Identify which cell holds the provided text, then report its [x, y] central coordinate. 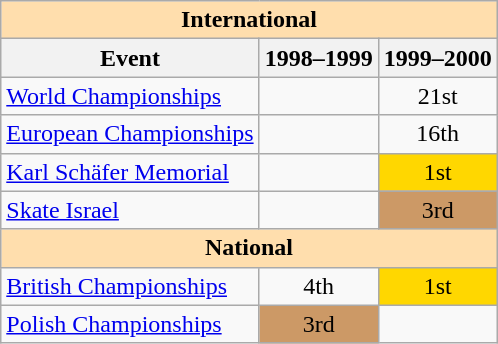
4th [318, 286]
National [249, 248]
1998–1999 [318, 58]
British Championships [130, 286]
Event [130, 58]
16th [438, 134]
Skate Israel [130, 210]
Karl Schäfer Memorial [130, 172]
European Championships [130, 134]
Polish Championships [130, 324]
1999–2000 [438, 58]
21st [438, 96]
World Championships [130, 96]
International [249, 20]
